Provide the (X, Y) coordinate of the cell's center where the given text is located.  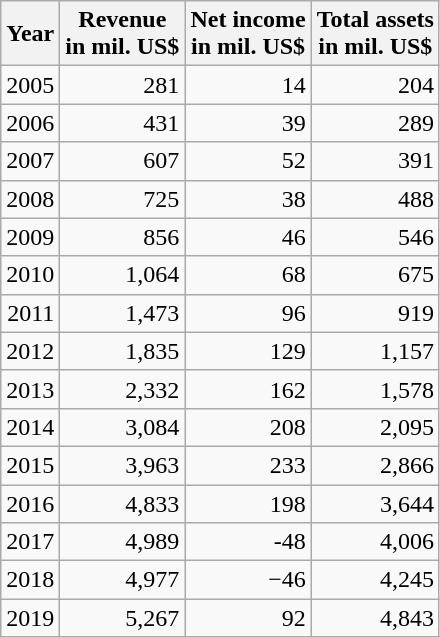
1,473 (122, 313)
68 (248, 275)
14 (248, 85)
2007 (30, 161)
675 (375, 275)
1,157 (375, 351)
2013 (30, 389)
2005 (30, 85)
391 (375, 161)
919 (375, 313)
4,245 (375, 580)
198 (248, 503)
431 (122, 123)
488 (375, 199)
289 (375, 123)
2,332 (122, 389)
281 (122, 85)
5,267 (122, 618)
4,843 (375, 618)
2009 (30, 237)
Year (30, 34)
46 (248, 237)
52 (248, 161)
2014 (30, 427)
4,977 (122, 580)
546 (375, 237)
2,866 (375, 465)
4,989 (122, 542)
2017 (30, 542)
3,963 (122, 465)
204 (375, 85)
2010 (30, 275)
233 (248, 465)
-48 (248, 542)
Net incomein mil. US$ (248, 34)
2016 (30, 503)
1,835 (122, 351)
607 (122, 161)
2011 (30, 313)
2019 (30, 618)
725 (122, 199)
96 (248, 313)
−46 (248, 580)
856 (122, 237)
208 (248, 427)
4,833 (122, 503)
38 (248, 199)
2015 (30, 465)
4,006 (375, 542)
92 (248, 618)
39 (248, 123)
162 (248, 389)
2008 (30, 199)
129 (248, 351)
2,095 (375, 427)
2012 (30, 351)
2006 (30, 123)
2018 (30, 580)
Revenuein mil. US$ (122, 34)
3,644 (375, 503)
1,578 (375, 389)
1,064 (122, 275)
Total assetsin mil. US$ (375, 34)
3,084 (122, 427)
